Find where the given text appears and provide that cell's center as [x, y] coordinate. 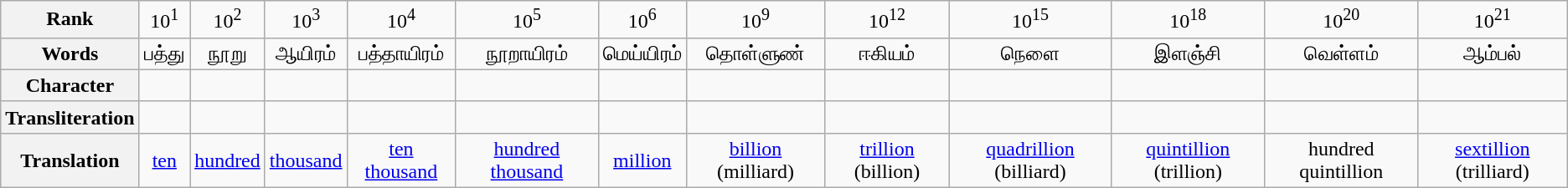
Transliteration [70, 117]
trillion (billion) [886, 160]
வெள்ளம் [1341, 53]
ஆம்பல் [1493, 53]
ஆயிரம் [306, 53]
மெய்யிரம் [642, 53]
ten thousand [401, 160]
1015 [1030, 20]
பத்து [164, 53]
நூறு [228, 53]
thousand [306, 160]
நூறாயிரம் [527, 53]
இளஞ்சி [1188, 53]
billion (milliard) [756, 160]
sextillion (trilliard) [1493, 160]
103 [306, 20]
quintillion (trillion) [1188, 160]
102 [228, 20]
Words [70, 53]
பத்தாயிரம் [401, 53]
109 [756, 20]
1021 [1493, 20]
101 [164, 20]
hundred [228, 160]
105 [527, 20]
hundred thousand [527, 160]
Translation [70, 160]
ten [164, 160]
million [642, 160]
1020 [1341, 20]
quadrillion (billiard) [1030, 160]
106 [642, 20]
Character [70, 85]
1018 [1188, 20]
hundred quintillion [1341, 160]
ஈகியம் [886, 53]
தொள்ளுண் [756, 53]
104 [401, 20]
1012 [886, 20]
Rank [70, 20]
நெளை [1030, 53]
